Return (x, y) of the center of cell containing provided text 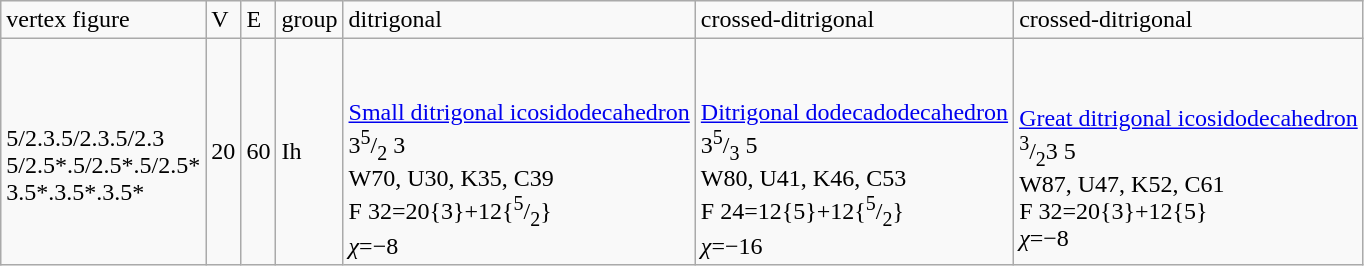
group (310, 20)
60 (258, 152)
5/2.3.5/2.3.5/2.3 5/2.5*.5/2.5*.5/2.5* 3.5*.3.5*.3.5* (104, 152)
V (224, 20)
Small ditrigonal icosidodecahedron 35/2 3 W70, U30, K35, C39 F 32=20{3}+12{5/2} χ=−8 (519, 152)
Ih (310, 152)
ditrigonal (519, 20)
20 (224, 152)
Great ditrigonal icosidodecahedron 3/23 5 W87, U47, K52, C61 F 32=20{3}+12{5} χ=−8 (1189, 152)
E (258, 20)
Ditrigonal dodecadodecahedron 35/3 5 W80, U41, K46, C53 F 24=12{5}+12{5/2} χ=−16 (854, 152)
vertex figure (104, 20)
